For the text-containing cell, return its midpoint in (x, y) coordinate format. 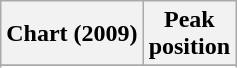
Chart (2009) (72, 34)
Peakposition (189, 34)
